Pinpoint the cell where the given text exists, returning its [X, Y] midpoint coordinate. 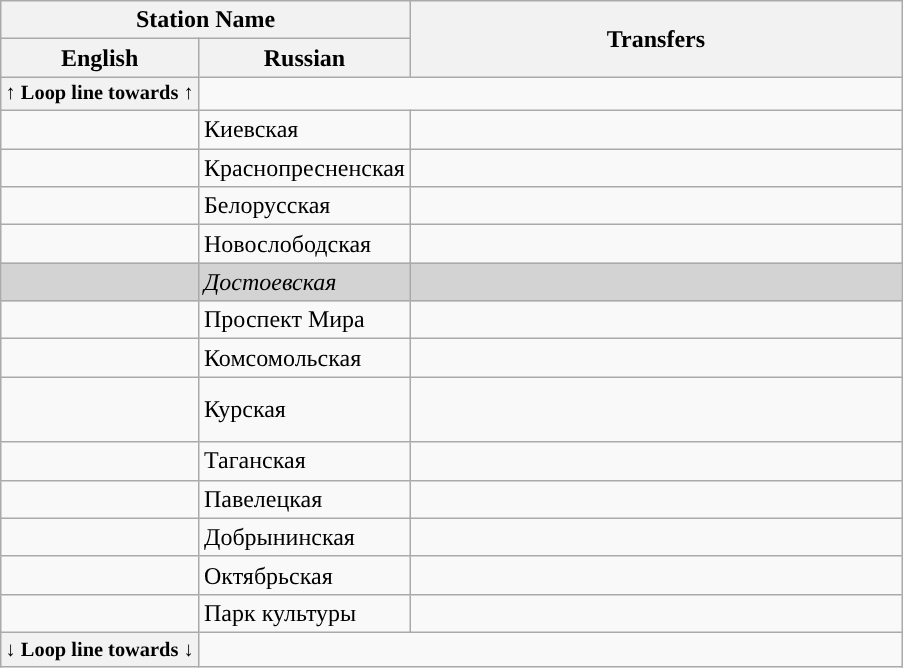
Station Name [206, 20]
↑ Loop line towards ↑ [100, 94]
Достоевская [304, 282]
Новослободская [304, 244]
Таганская [304, 461]
Курская [304, 410]
Киевская [304, 130]
Белорусская [304, 206]
Краснопресненская [304, 168]
Transfers [656, 39]
Добрынинская [304, 537]
Russian [304, 58]
Павелецкая [304, 499]
Проспект Мира [304, 320]
Парк культуры [304, 613]
↓ Loop line towards ↓ [100, 649]
English [100, 58]
Комсомольская [304, 358]
Октябрьская [304, 575]
